Locate the cell with the specified text and output its (x, y) center coordinate. 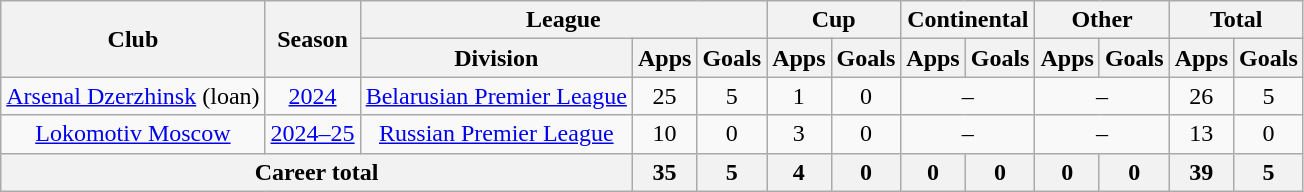
Arsenal Dzerzhinsk (loan) (133, 96)
35 (664, 172)
Lokomotiv Moscow (133, 134)
Division (496, 58)
4 (799, 172)
League (563, 20)
13 (1201, 134)
2024 (312, 96)
Other (1102, 20)
Career total (317, 172)
26 (1201, 96)
10 (664, 134)
2024–25 (312, 134)
Cup (834, 20)
25 (664, 96)
Russian Premier League (496, 134)
Season (312, 39)
Total (1236, 20)
39 (1201, 172)
1 (799, 96)
Continental (968, 20)
3 (799, 134)
Club (133, 39)
Belarusian Premier League (496, 96)
